Output the (x, y) coordinate of the center of the cell containing the given text.  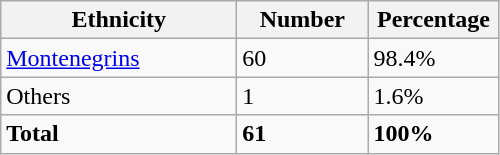
98.4% (434, 58)
1.6% (434, 96)
1 (302, 96)
61 (302, 134)
Total (119, 134)
Montenegrins (119, 58)
Number (302, 20)
Ethnicity (119, 20)
Others (119, 96)
Percentage (434, 20)
100% (434, 134)
60 (302, 58)
